Output the [x, y] coordinate of the center of the cell containing the given text.  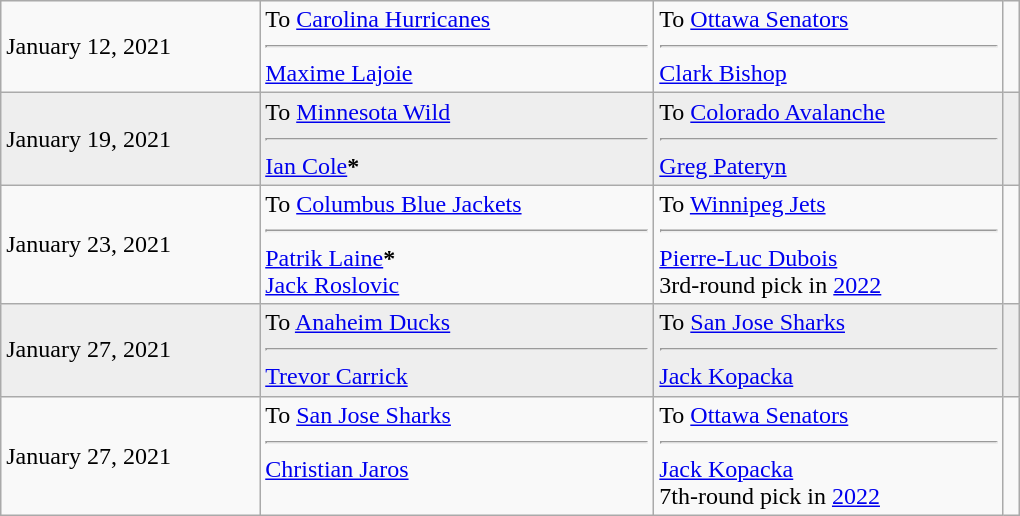
January 19, 2021 [130, 139]
To Carolina HurricanesMaxime Lajoie [457, 47]
To Ottawa SenatorsJack Kopacka7th-round pick in 2022 [828, 456]
January 12, 2021 [130, 47]
To Minnesota WildIan Cole* [457, 139]
To Ottawa SenatorsClark Bishop [828, 47]
To Colorado AvalancheGreg Pateryn [828, 139]
To San Jose SharksJack Kopacka [828, 350]
To Winnipeg JetsPierre-Luc Dubois3rd-round pick in 2022 [828, 244]
To Anaheim DucksTrevor Carrick [457, 350]
January 23, 2021 [130, 244]
To San Jose SharksChristian Jaros [457, 456]
To Columbus Blue JacketsPatrik Laine*Jack Roslovic [457, 244]
